Return the (x, y) coordinate for the center point of the cell that contains the specified text.  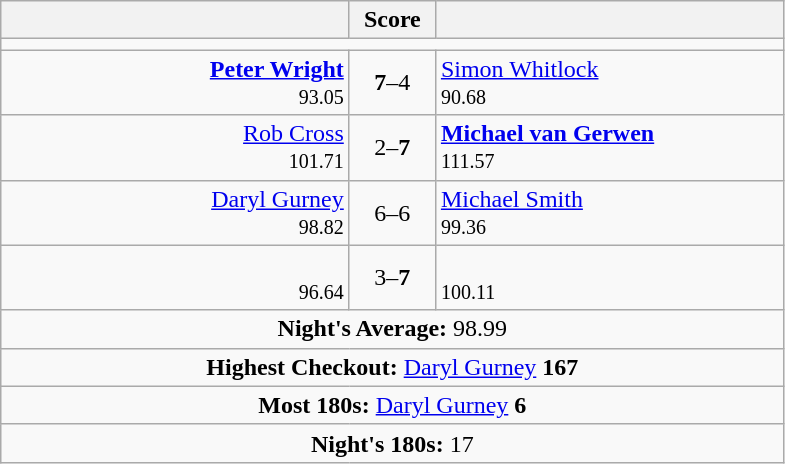
Daryl Gurney 98.82 (176, 212)
Michael Smith 99.36 (610, 212)
Score (392, 20)
100.11 (610, 278)
3–7 (392, 278)
7–4 (392, 82)
Most 180s: Daryl Gurney 6 (392, 405)
Highest Checkout: Daryl Gurney 167 (392, 367)
Night's Average: 98.99 (392, 329)
Night's 180s: 17 (392, 443)
Peter Wright 93.05 (176, 82)
6–6 (392, 212)
96.64 (176, 278)
Rob Cross 101.71 (176, 148)
Michael van Gerwen 111.57 (610, 148)
2–7 (392, 148)
Simon Whitlock 90.68 (610, 82)
